Pinpoint the cell where the given text exists, returning its [X, Y] midpoint coordinate. 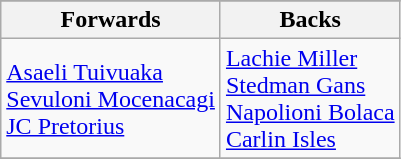
Forwards [111, 20]
Lachie Miller Stedman Gans Napolioni Bolaca Carlin Isles [310, 98]
Backs [310, 20]
Asaeli Tuivuaka Sevuloni Mocenacagi JC Pretorius [111, 98]
